Locate the cell with the specified text and output its (x, y) center coordinate. 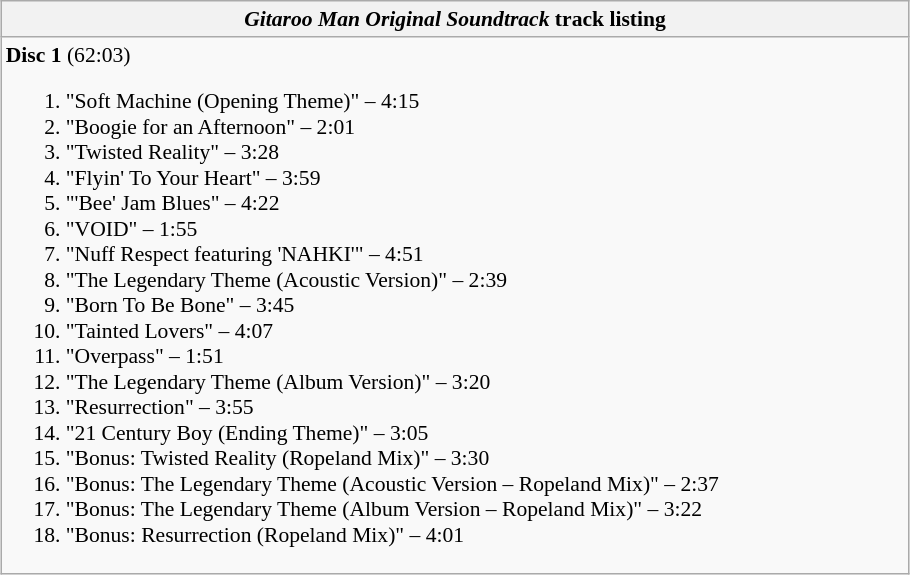
Gitaroo Man Original Soundtrack track listing (456, 19)
